Provide the (X, Y) coordinate of the cell's center where the given text is located.  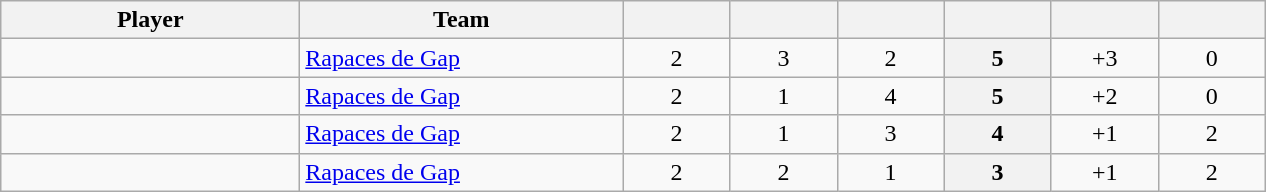
+2 (1104, 96)
Team (462, 20)
Player (150, 20)
+3 (1104, 58)
